Detect which cell encompasses the target text, then output its (X, Y) center coordinate. 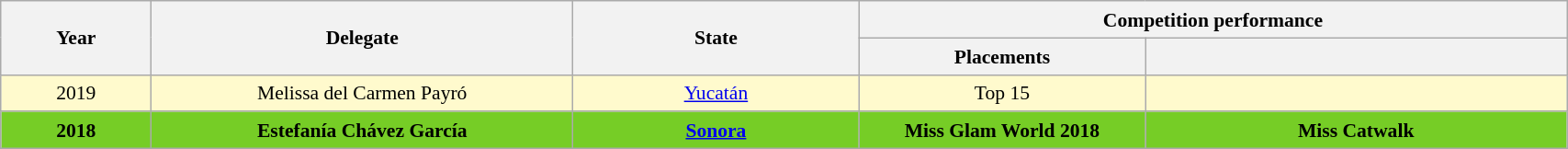
Miss Catwalk (1356, 131)
Estefanía Chávez García (362, 131)
Yucatán (716, 93)
Melissa del Carmen Payró (362, 93)
State (716, 38)
Sonora (716, 131)
Miss Glam World 2018 (1001, 131)
Year (76, 38)
Top 15 (1001, 93)
Placements (1001, 56)
2019 (76, 93)
2018 (76, 131)
Delegate (362, 38)
Competition performance (1213, 19)
